For the text-containing cell, return its midpoint in (X, Y) coordinate format. 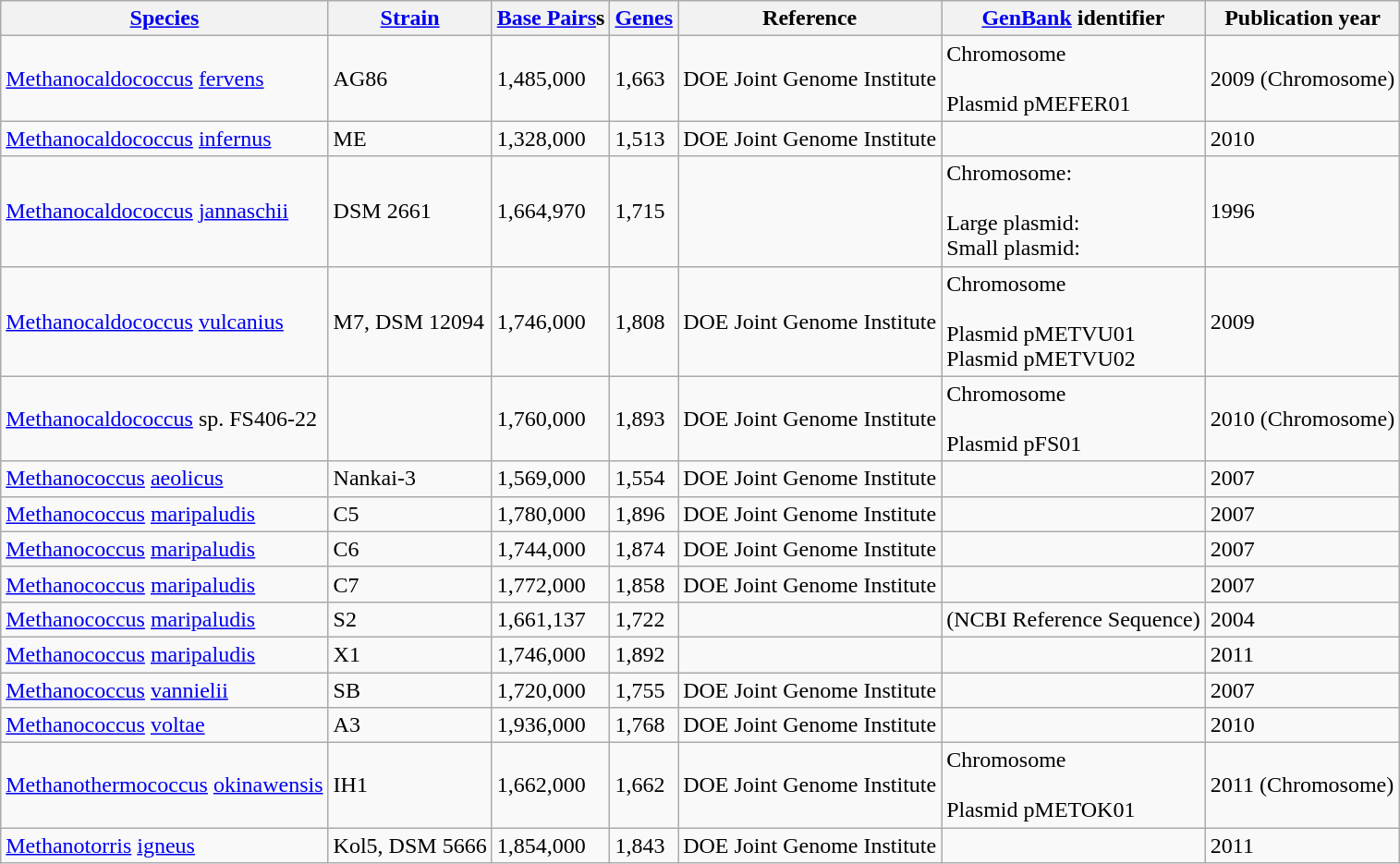
M7, DSM 12094 (410, 322)
1,328,000 (551, 139)
Chromosome Plasmid pFS01 (1074, 419)
2009 (Chromosome) (1302, 79)
Base Pairss (551, 18)
C5 (410, 514)
1,874 (644, 549)
Strain (410, 18)
(NCBI Reference Sequence) (1074, 619)
Kol5, DSM 5666 (410, 846)
1,780,000 (551, 514)
Methanocaldococcus vulcanius (164, 322)
Reference (810, 18)
1,664,970 (551, 211)
SB (410, 690)
Nankai-3 (410, 479)
Genes (644, 18)
Chromosome: Large plasmid: Small plasmid: (1074, 211)
1,760,000 (551, 419)
A3 (410, 725)
Publication year (1302, 18)
IH1 (410, 785)
Chromosome Plasmid pMETOK01 (1074, 785)
S2 (410, 619)
Methanococcus voltae (164, 725)
ME (410, 139)
1,858 (644, 584)
1,854,000 (551, 846)
1,936,000 (551, 725)
1,808 (644, 322)
1,772,000 (551, 584)
DSM 2661 (410, 211)
1,485,000 (551, 79)
1,744,000 (551, 549)
1,661,137 (551, 619)
1,720,000 (551, 690)
C6 (410, 549)
Methanocaldococcus fervens (164, 79)
GenBank identifier (1074, 18)
1,893 (644, 419)
1,662 (644, 785)
1,755 (644, 690)
1,892 (644, 654)
2004 (1302, 619)
1,722 (644, 619)
1,513 (644, 139)
1,715 (644, 211)
1,768 (644, 725)
1,662,000 (551, 785)
1,569,000 (551, 479)
Methanococcus vannielii (164, 690)
2010 (Chromosome) (1302, 419)
Methanocaldococcus infernus (164, 139)
Methanocaldococcus jannaschii (164, 211)
2009 (1302, 322)
Species (164, 18)
2011 (Chromosome) (1302, 785)
1,896 (644, 514)
Methanococcus aeolicus (164, 479)
1,843 (644, 846)
Chromosome Plasmid pMETVU01 Plasmid pMETVU02 (1074, 322)
Methanocaldococcus sp. FS406-22 (164, 419)
Methanotorris igneus (164, 846)
1,663 (644, 79)
AG86 (410, 79)
1996 (1302, 211)
Methanothermococcus okinawensis (164, 785)
C7 (410, 584)
X1 (410, 654)
1,554 (644, 479)
Chromosome Plasmid pMEFER01 (1074, 79)
